For the text-containing cell, return its midpoint in (x, y) coordinate format. 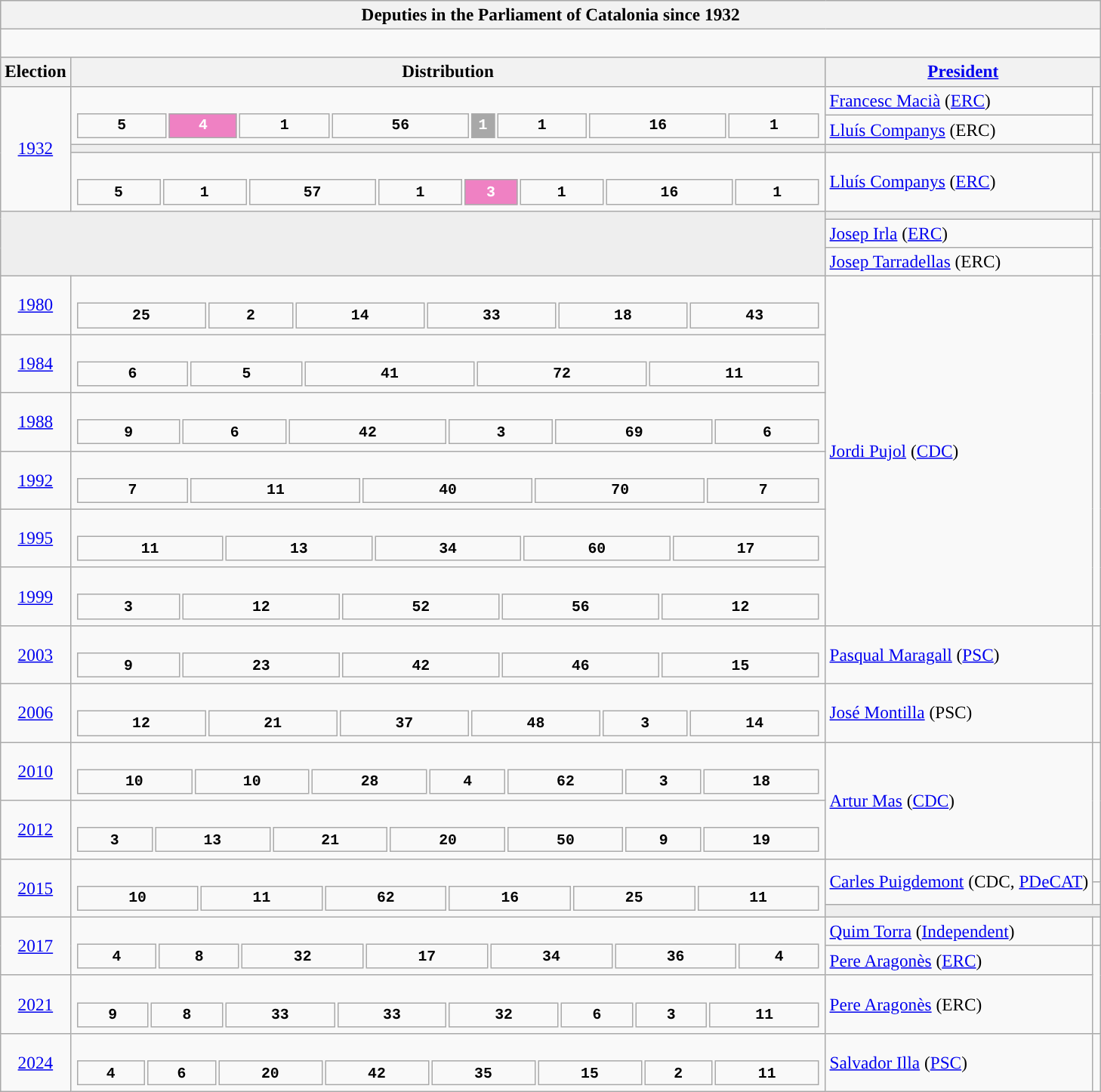
52 (421, 606)
9 23 42 46 15 (448, 654)
28 (370, 781)
2006 (35, 713)
Josep Irla (ERC) (959, 233)
Distribution (448, 72)
3 13 21 20 50 9 19 (448, 829)
6 5 41 72 11 (448, 362)
50 (565, 840)
2010 (35, 770)
Jordi Pujol (CDC) (959, 450)
1988 (35, 421)
Quim Torra (Independent) (959, 931)
2003 (35, 654)
2021 (35, 1004)
Deputies in the Parliament of Catalonia since 1932 (551, 14)
35 (483, 1072)
4 8 32 17 34 36 4 (448, 945)
3 12 52 56 12 (448, 597)
7 11 40 70 7 (448, 480)
60 (597, 548)
9 8 33 33 32 6 3 11 (448, 1004)
10 11 62 16 25 11 (448, 888)
Election (35, 72)
5 4 1 56 1 1 16 1 (448, 115)
11 13 34 60 17 (448, 538)
70 (621, 489)
69 (634, 432)
19 (761, 840)
9 6 42 3 69 6 (448, 421)
4 6 20 42 35 15 2 11 (448, 1062)
37 (405, 723)
President (963, 72)
2017 (35, 945)
25 2 14 33 18 43 (448, 305)
1984 (35, 362)
57 (313, 192)
12 21 37 48 3 14 (448, 713)
1980 (35, 305)
2024 (35, 1062)
40 (447, 489)
23 (261, 665)
Josep Tarradellas (ERC) (959, 261)
Artur Mas (CDC) (959, 800)
46 (581, 665)
43 (755, 314)
1999 (35, 597)
1932 (35, 148)
Salvador Illa (PSC) (959, 1062)
Pasqual Maragall (PSC) (959, 654)
36 (676, 956)
Francesc Macià (ERC) (959, 101)
1995 (35, 538)
5 1 57 1 3 1 16 1 (448, 181)
José Montilla (PSC) (959, 713)
72 (562, 373)
2015 (35, 888)
48 (536, 723)
2012 (35, 829)
41 (390, 373)
10 10 28 4 62 3 18 (448, 770)
1992 (35, 480)
Carles Puigdemont (CDC, PDeCAT) (959, 881)
